Locate the cell with the specified text and output its (X, Y) center coordinate. 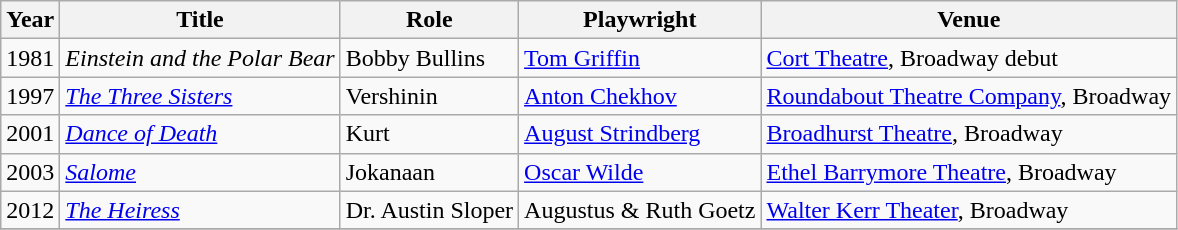
Jokanaan (429, 172)
Roundabout Theatre Company, Broadway (969, 96)
Role (429, 20)
Anton Chekhov (640, 96)
Oscar Wilde (640, 172)
August Strindberg (640, 134)
2012 (30, 210)
Broadhurst Theatre, Broadway (969, 134)
Cort Theatre, Broadway debut (969, 58)
2003 (30, 172)
Tom Griffin (640, 58)
The Heiress (200, 210)
Ethel Barrymore Theatre, Broadway (969, 172)
Title (200, 20)
Salome (200, 172)
Playwright (640, 20)
Bobby Bullins (429, 58)
Vershinin (429, 96)
Kurt (429, 134)
Dance of Death (200, 134)
1997 (30, 96)
Dr. Austin Sloper (429, 210)
Einstein and the Polar Bear (200, 58)
1981 (30, 58)
2001 (30, 134)
Walter Kerr Theater, Broadway (969, 210)
The Three Sisters (200, 96)
Year (30, 20)
Venue (969, 20)
Augustus & Ruth Goetz (640, 210)
